Pinpoint the cell where the given text exists, returning its (X, Y) midpoint coordinate. 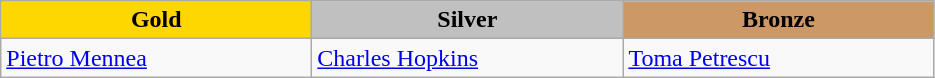
Silver (468, 20)
Gold (156, 20)
Toma Petrescu (778, 58)
Pietro Mennea (156, 58)
Bronze (778, 20)
Charles Hopkins (468, 58)
